Locate the cell with the specified text and output its [x, y] center coordinate. 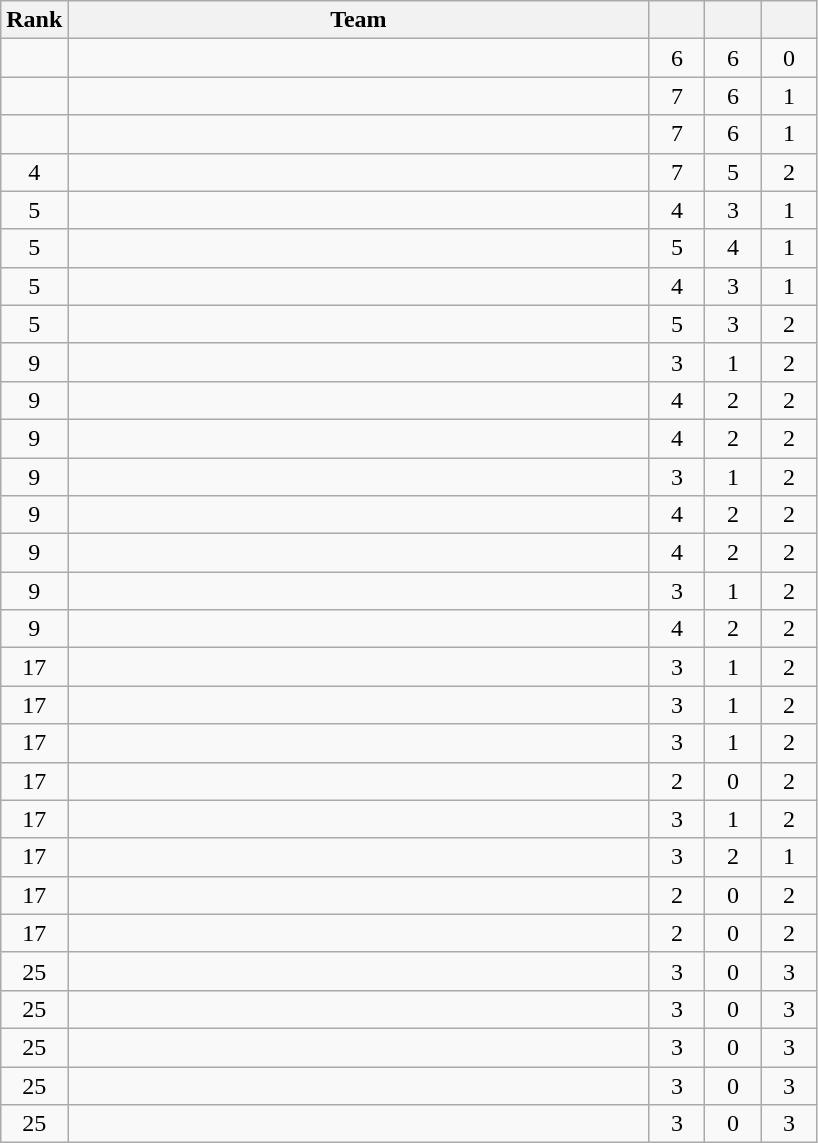
Team [358, 20]
Rank [34, 20]
